For the text-containing cell, return its midpoint in (X, Y) coordinate format. 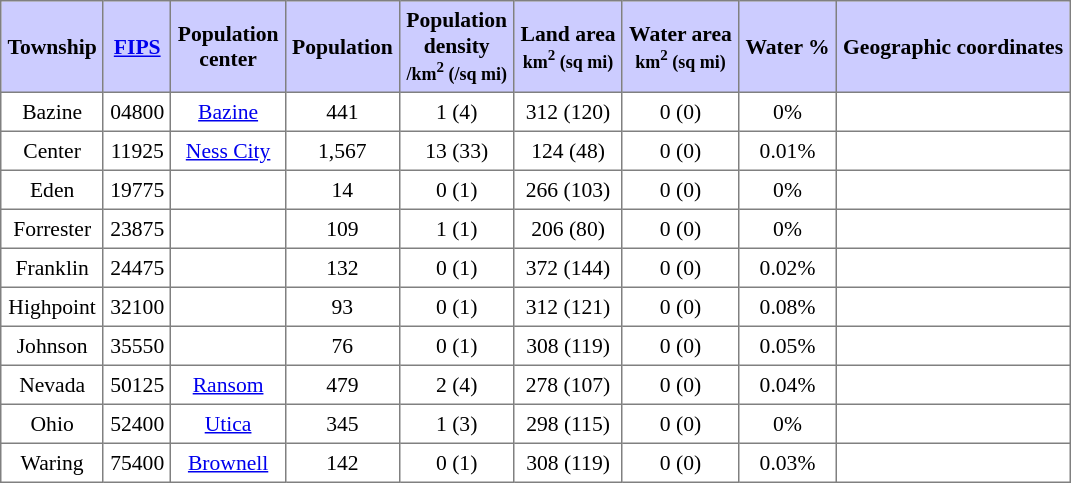
Water areakm2 (sq mi) (680, 47)
Center (52, 150)
04800 (136, 112)
0.01% (788, 150)
Eden (52, 190)
206 (80) (568, 228)
1 (1) (457, 228)
345 (342, 424)
0.05% (788, 346)
298 (115) (568, 424)
Land areakm2 (sq mi) (568, 47)
1,567 (342, 150)
142 (342, 462)
132 (342, 268)
Township (52, 47)
Ness City (228, 150)
Population (342, 47)
13 (33) (457, 150)
Franklin (52, 268)
2 (4) (457, 384)
0.03% (788, 462)
266 (103) (568, 190)
11925 (136, 150)
278 (107) (568, 384)
52400 (136, 424)
76 (342, 346)
479 (342, 384)
0.04% (788, 384)
Forrester (52, 228)
Ohio (52, 424)
19775 (136, 190)
FIPS (136, 47)
0.08% (788, 306)
50125 (136, 384)
24475 (136, 268)
312 (120) (568, 112)
0.02% (788, 268)
23875 (136, 228)
35550 (136, 346)
Utica (228, 424)
32100 (136, 306)
Populationdensity/km2 (/sq mi) (457, 47)
14 (342, 190)
Johnson (52, 346)
Water % (788, 47)
372 (144) (568, 268)
312 (121) (568, 306)
124 (48) (568, 150)
Ransom (228, 384)
Waring (52, 462)
109 (342, 228)
75400 (136, 462)
Geographic coordinates (953, 47)
441 (342, 112)
Nevada (52, 384)
Highpoint (52, 306)
Brownell (228, 462)
Populationcenter (228, 47)
1 (4) (457, 112)
93 (342, 306)
1 (3) (457, 424)
